Pinpoint the cell where the given text exists, returning its [X, Y] midpoint coordinate. 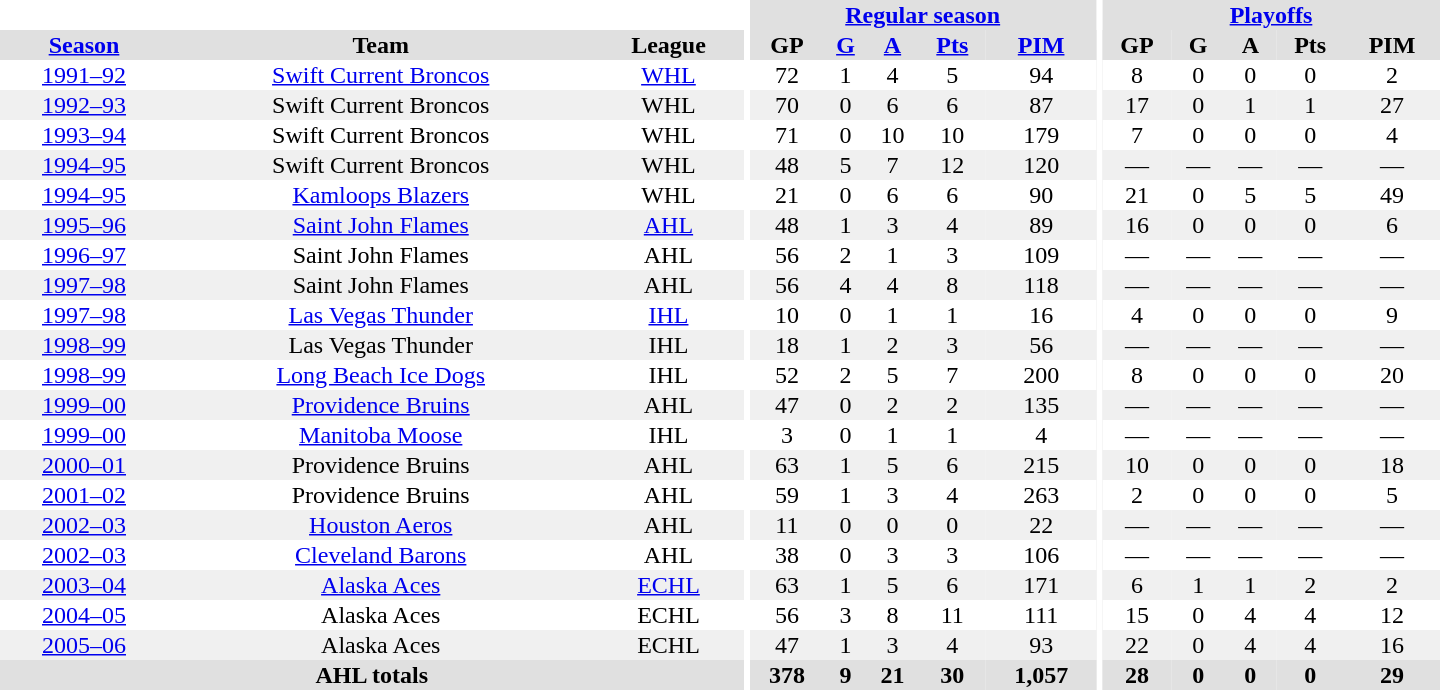
Playoffs [1271, 15]
Regular season [922, 15]
90 [1041, 195]
215 [1041, 465]
179 [1041, 135]
1992–93 [84, 105]
Kamloops Blazers [380, 195]
20 [1392, 375]
27 [1392, 105]
1,057 [1041, 675]
106 [1041, 555]
Long Beach Ice Dogs [380, 375]
93 [1041, 645]
200 [1041, 375]
378 [786, 675]
49 [1392, 195]
1991–92 [84, 75]
59 [786, 495]
Team [380, 45]
28 [1137, 675]
118 [1041, 285]
1996–97 [84, 255]
70 [786, 105]
2003–04 [84, 585]
71 [786, 135]
263 [1041, 495]
1995–96 [84, 225]
72 [786, 75]
29 [1392, 675]
109 [1041, 255]
Manitoba Moose [380, 435]
87 [1041, 105]
2001–02 [84, 495]
League [668, 45]
171 [1041, 585]
2005–06 [84, 645]
1993–94 [84, 135]
15 [1137, 615]
38 [786, 555]
2000–01 [84, 465]
52 [786, 375]
111 [1041, 615]
Houston Aeros [380, 525]
94 [1041, 75]
Season [84, 45]
120 [1041, 165]
17 [1137, 105]
135 [1041, 405]
AHL totals [372, 675]
30 [953, 675]
Cleveland Barons [380, 555]
89 [1041, 225]
2004–05 [84, 615]
